For the text-containing cell, return its midpoint in (x, y) coordinate format. 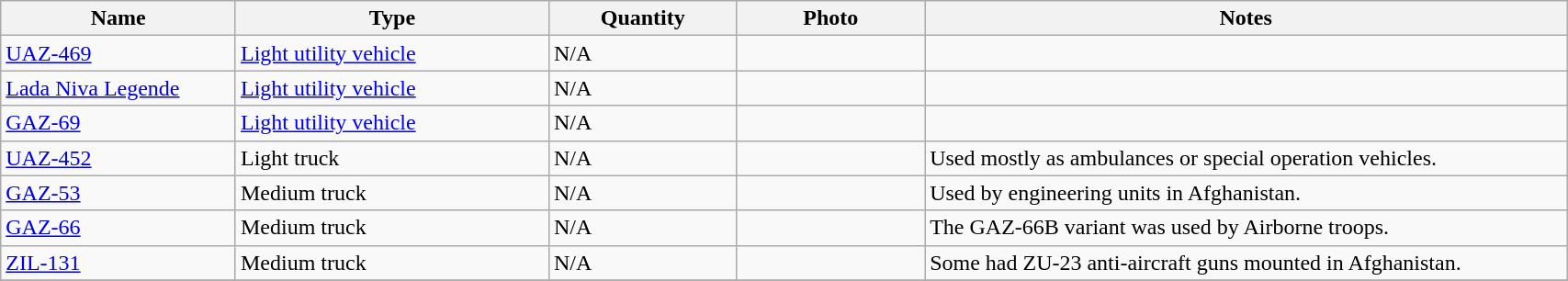
Used by engineering units in Afghanistan. (1246, 193)
GAZ-66 (118, 228)
Light truck (391, 158)
GAZ-53 (118, 193)
GAZ-69 (118, 123)
The GAZ-66B variant was used by Airborne troops. (1246, 228)
ZIL-131 (118, 263)
Name (118, 18)
Some had ZU-23 anti-aircraft guns mounted in Afghanistan. (1246, 263)
Notes (1246, 18)
Quantity (643, 18)
Type (391, 18)
UAZ-452 (118, 158)
Lada Niva Legende (118, 88)
UAZ-469 (118, 53)
Photo (830, 18)
Used mostly as ambulances or special operation vehicles. (1246, 158)
